Determine the [x, y] coordinate at the center of the cell enclosing the given text.  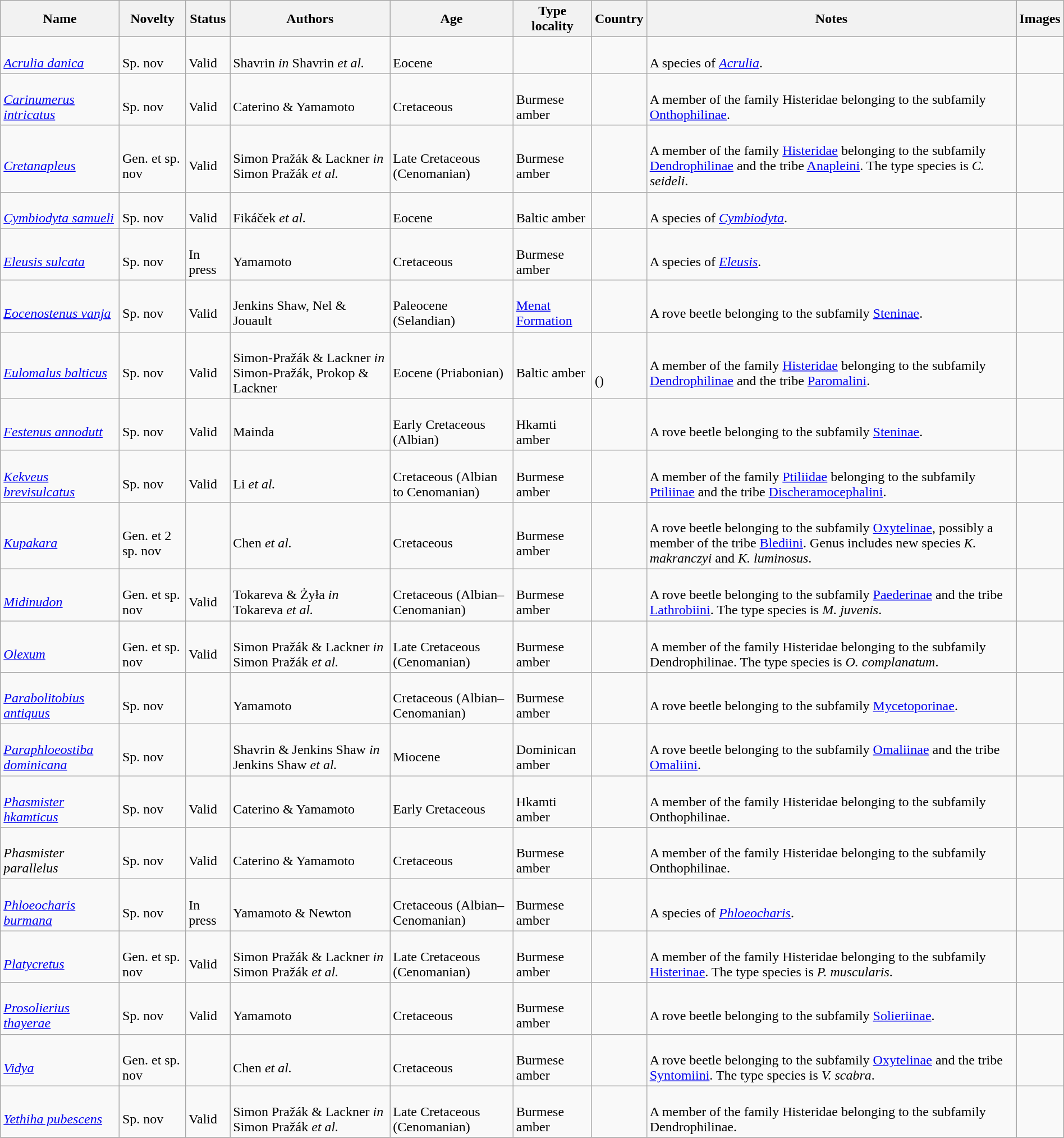
Li et al. [310, 476]
Olexum [60, 647]
Tokareva & Żyła in Tokareva et al. [310, 595]
Cretanapleus [60, 158]
A rove beetle belonging to the subfamily Solieriinae. [832, 1008]
Acrulia danica [60, 55]
A species of Eleusis. [832, 254]
Eocenostenus vanja [60, 306]
A member of the family Histeridae belonging to the subfamily Dendrophilinae. The type species is O. complanatum. [832, 647]
Mainda [310, 424]
Dominican amber [552, 750]
Parabolitobius antiquus [60, 698]
A member of the family Histeridae belonging to the subfamily Dendrophilinae and the tribe Anapleini. The type species is C. seideli. [832, 158]
A species of Acrulia. [832, 55]
A member of the family Histeridae belonging to the subfamily Dendrophilinae and the tribe Paromalini. [832, 365]
A member of the family Histeridae belonging to the subfamily Histerinae. The type species is P. muscularis. [832, 957]
Notes [832, 19]
Cymbiodyta samueli [60, 210]
Cretaceous (Albian to Cenomanian) [451, 476]
Early Cretaceous (Albian) [451, 424]
Age [451, 19]
A rove beetle belonging to the subfamily Mycetoporinae. [832, 698]
Miocene [451, 750]
Shavrin in Shavrin et al. [310, 55]
Eulomalus balticus [60, 365]
Kupakara [60, 536]
Menat Formation [552, 306]
Paraphloeostiba dominicana [60, 750]
A member of the family Ptiliidae belonging to the subfamily Ptiliinae and the tribe Discheramocephalini. [832, 476]
() [619, 365]
Phasmister parallelus [60, 853]
A rove beetle belonging to the subfamily Omaliinae and the tribe Omaliini. [832, 750]
Shavrin & Jenkins Shaw in Jenkins Shaw et al. [310, 750]
Simon-Pražák & Lackner in Simon-Pražák, Prokop & Lackner [310, 365]
Fikáček et al. [310, 210]
Paleocene (Selandian) [451, 306]
Prosolierius thayerae [60, 1008]
Jenkins Shaw, Nel & Jouault [310, 306]
A species of Phloeocharis. [832, 905]
Name [60, 19]
Midinudon [60, 595]
A member of the family Histeridae belonging to the subfamily Dendrophilinae. [832, 1112]
Novelty [152, 19]
Festenus annodutt [60, 424]
Vidya [60, 1060]
Yamamoto & Newton [310, 905]
Kekveus brevisulcatus [60, 476]
Eleusis sulcata [60, 254]
Phloeocharis burmana [60, 905]
Eocene (Priabonian) [451, 365]
Platycretus [60, 957]
A rove beetle belonging to the subfamily Oxytelinae and the tribe Syntomiini. The type species is V. scabra. [832, 1060]
A rove beetle belonging to the subfamily Paederinae and the tribe Lathrobiini. The type species is M. juvenis. [832, 595]
Authors [310, 19]
A species of Cymbiodyta. [832, 210]
Type locality [552, 19]
Phasmister hkamticus [60, 802]
Yethiha pubescens [60, 1112]
Country [619, 19]
Early Cretaceous [451, 802]
Status [208, 19]
Carinumerus intricatus [60, 99]
Images [1040, 19]
Gen. et 2 sp. nov [152, 536]
